Locate the cell with the specified text and output its [x, y] center coordinate. 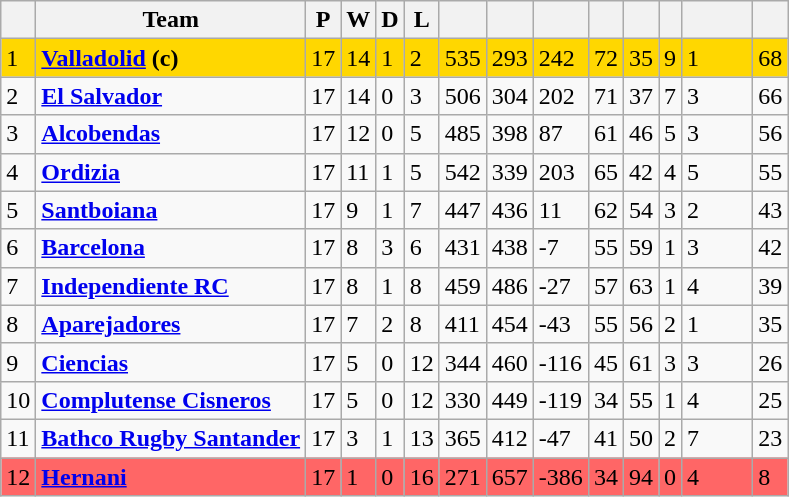
Ciencias [171, 362]
431 [462, 248]
-386 [560, 477]
L [422, 20]
El Salvador [171, 96]
411 [462, 324]
71 [606, 96]
203 [560, 172]
Alcobendas [171, 134]
41 [606, 438]
Team [171, 20]
Ordizia [171, 172]
45 [606, 362]
66 [770, 96]
485 [462, 134]
Complutense Cisneros [171, 400]
398 [510, 134]
271 [462, 477]
Hernani [171, 477]
39 [770, 286]
-7 [560, 248]
Barcelona [171, 248]
43 [770, 210]
D [390, 20]
339 [510, 172]
23 [770, 438]
-47 [560, 438]
Independiente RC [171, 286]
-116 [560, 362]
344 [462, 362]
10 [18, 400]
87 [560, 134]
72 [606, 58]
62 [606, 210]
412 [510, 438]
65 [606, 172]
330 [462, 400]
50 [640, 438]
542 [462, 172]
486 [510, 286]
454 [510, 324]
68 [770, 58]
Santboiana [171, 210]
438 [510, 248]
-43 [560, 324]
13 [422, 438]
447 [462, 210]
-119 [560, 400]
657 [510, 477]
460 [510, 362]
25 [770, 400]
Valladolid (c) [171, 58]
37 [640, 96]
-27 [560, 286]
436 [510, 210]
63 [640, 286]
57 [606, 286]
535 [462, 58]
P [324, 20]
304 [510, 96]
94 [640, 477]
293 [510, 58]
365 [462, 438]
46 [640, 134]
242 [560, 58]
16 [422, 477]
449 [510, 400]
54 [640, 210]
26 [770, 362]
Aparejadores [171, 324]
W [358, 20]
506 [462, 96]
Bathco Rugby Santander [171, 438]
202 [560, 96]
59 [640, 248]
459 [462, 286]
